Scan for the cell matching the given text and deliver its [x, y] coordinate at center. 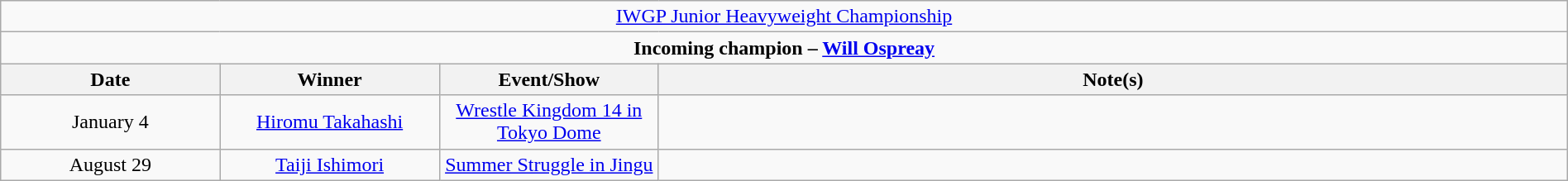
Winner [329, 79]
Date [111, 79]
Taiji Ishimori [329, 164]
Wrestle Kingdom 14 in Tokyo Dome [549, 122]
IWGP Junior Heavyweight Championship [784, 17]
January 4 [111, 122]
Hiromu Takahashi [329, 122]
Summer Struggle in Jingu [549, 164]
Note(s) [1113, 79]
August 29 [111, 164]
Incoming champion – Will Ospreay [784, 48]
Event/Show [549, 79]
